Search for the cell housing the specified text and yield its (x, y) center coordinate. 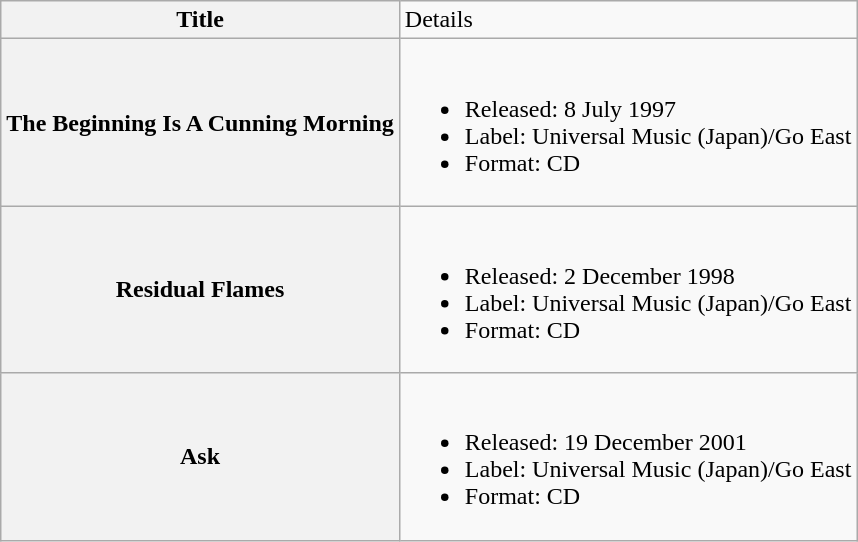
Released: 19 December 2001Label: Universal Music (Japan)/Go EastFormat: CD (628, 456)
Title (200, 20)
Released: 2 December 1998Label: Universal Music (Japan)/Go EastFormat: CD (628, 290)
Residual Flames (200, 290)
Ask (200, 456)
The Beginning Is A Cunning Morning (200, 122)
Released: 8 July 1997Label: Universal Music (Japan)/Go EastFormat: CD (628, 122)
Details (628, 20)
